Search for the cell housing the specified text and yield its [x, y] center coordinate. 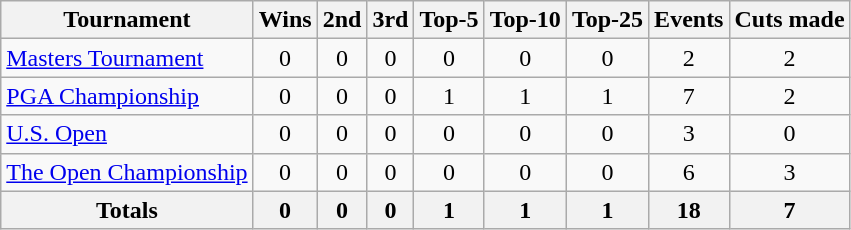
Top-25 [607, 20]
Totals [127, 210]
Events [689, 20]
U.S. Open [127, 134]
Wins [285, 20]
Top-5 [449, 20]
Cuts made [790, 20]
Top-10 [525, 20]
18 [689, 210]
The Open Championship [127, 172]
2nd [342, 20]
Masters Tournament [127, 58]
Tournament [127, 20]
PGA Championship [127, 96]
6 [689, 172]
3rd [390, 20]
